Return (X, Y) of the center of cell containing provided text 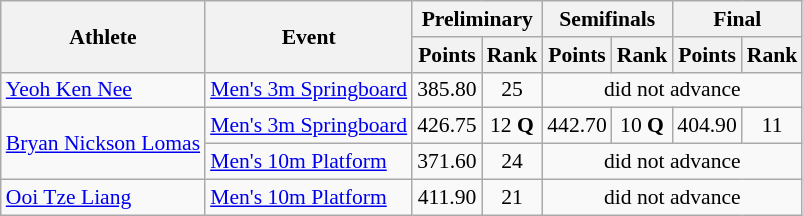
Yeoh Ken Nee (103, 90)
Semifinals (607, 19)
12 Q (512, 126)
Preliminary (477, 19)
10 Q (642, 126)
24 (512, 162)
Ooi Tze Liang (103, 197)
426.75 (446, 126)
Final (737, 19)
442.70 (576, 126)
Athlete (103, 36)
404.90 (706, 126)
21 (512, 197)
371.60 (446, 162)
25 (512, 90)
Event (308, 36)
411.90 (446, 197)
385.80 (446, 90)
Bryan Nickson Lomas (103, 144)
11 (772, 126)
